From the cell containing the given text, extract its center point as [X, Y] coordinate. 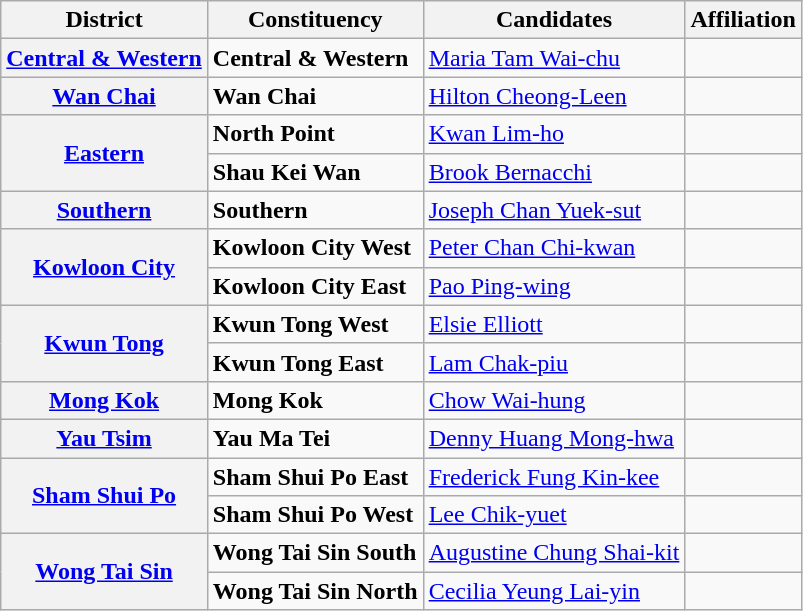
Augustine Chung Shai-kit [554, 553]
Candidates [554, 20]
Kwun Tong East [315, 362]
Elsie Elliott [554, 324]
Wong Tai Sin [104, 572]
Yau Tsim [104, 438]
Kowloon City West [315, 248]
Chow Wai-hung [554, 400]
District [104, 20]
Maria Tam Wai-chu [554, 58]
Wong Tai Sin South [315, 553]
Denny Huang Mong-hwa [554, 438]
Kwun Tong [104, 343]
Sham Shui Po East [315, 477]
Frederick Fung Kin-kee [554, 477]
Kowloon City East [315, 286]
Sham Shui Po [104, 496]
Joseph Chan Yuek-sut [554, 210]
Kwan Lim-ho [554, 134]
North Point [315, 134]
Affiliation [743, 20]
Kwun Tong West [315, 324]
Constituency [315, 20]
Wong Tai Sin North [315, 591]
Lam Chak-piu [554, 362]
Brook Bernacchi [554, 172]
Cecilia Yeung Lai-yin [554, 591]
Yau Ma Tei [315, 438]
Eastern [104, 153]
Shau Kei Wan [315, 172]
Lee Chik-yuet [554, 515]
Sham Shui Po West [315, 515]
Kowloon City [104, 267]
Pao Ping-wing [554, 286]
Hilton Cheong-Leen [554, 96]
Peter Chan Chi-kwan [554, 248]
